Locate the cell with the specified text and output its [X, Y] center coordinate. 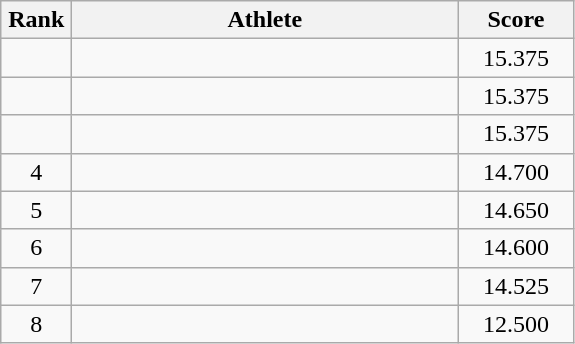
Rank [36, 20]
4 [36, 172]
6 [36, 248]
Score [516, 20]
14.525 [516, 286]
14.650 [516, 210]
14.700 [516, 172]
8 [36, 324]
Athlete [265, 20]
12.500 [516, 324]
5 [36, 210]
14.600 [516, 248]
7 [36, 286]
